For the text-containing cell, return its midpoint in [x, y] coordinate format. 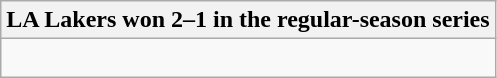
LA Lakers won 2–1 in the regular-season series [248, 20]
